Return [X, Y] of the center of cell containing provided text 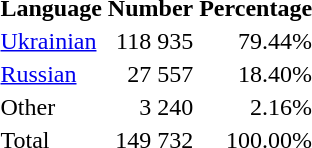
3 240 [150, 107]
27 557 [150, 74]
118 935 [150, 41]
